Find where the given text appears and provide that cell's center as [x, y] coordinate. 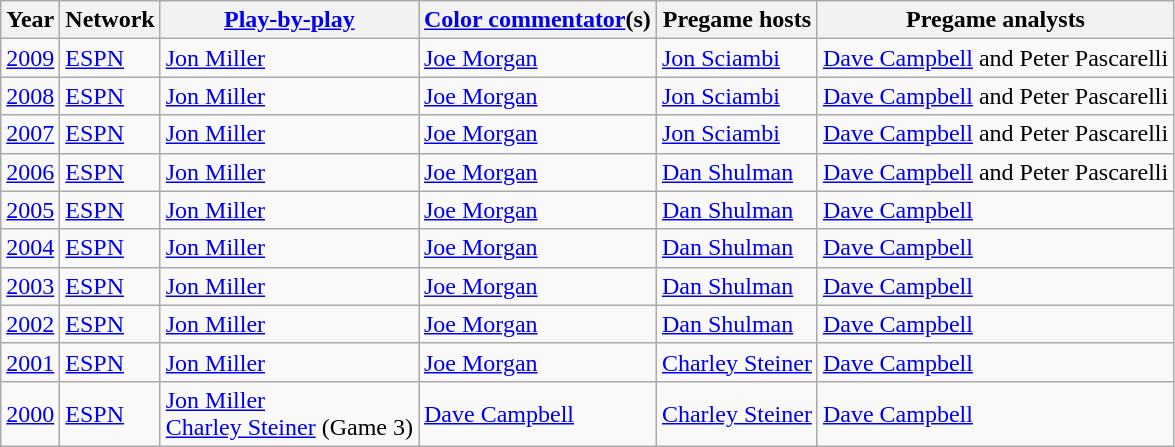
2007 [30, 134]
Network [110, 20]
2002 [30, 324]
2004 [30, 248]
2009 [30, 58]
Pregame hosts [736, 20]
Pregame analysts [995, 20]
Jon MillerCharley Steiner (Game 3) [289, 414]
2001 [30, 362]
2000 [30, 414]
2008 [30, 96]
Color commentator(s) [537, 20]
2005 [30, 210]
Year [30, 20]
2006 [30, 172]
Play-by-play [289, 20]
2003 [30, 286]
